Search for the cell housing the specified text and yield its [x, y] center coordinate. 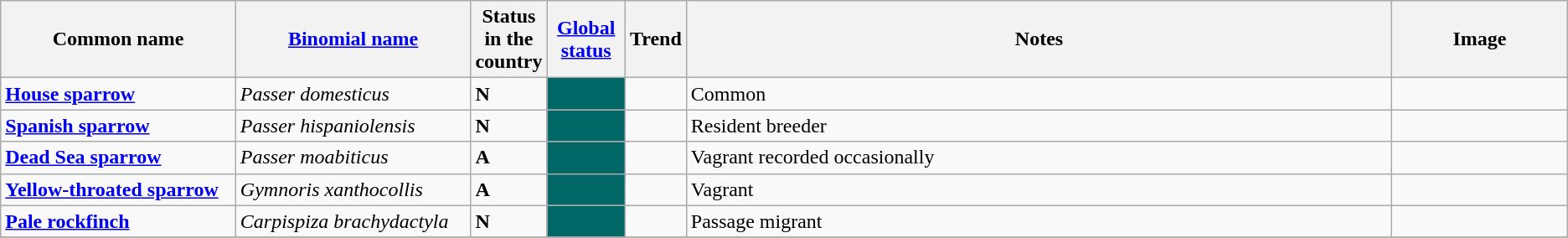
Carpispiza brachydactyla [353, 221]
Common name [119, 39]
Passer hispaniolensis [353, 126]
Global status [586, 39]
Vagrant recorded occasionally [1039, 158]
Notes [1039, 39]
Yellow-throated sparrow [119, 189]
Binomial name [353, 39]
Resident breeder [1039, 126]
Image [1480, 39]
Vagrant [1039, 189]
Trend [655, 39]
Passage migrant [1039, 221]
Pale rockfinch [119, 221]
Gymnoris xanthocollis [353, 189]
Common [1039, 94]
Status in the country [509, 39]
Passer moabiticus [353, 158]
House sparrow [119, 94]
Passer domesticus [353, 94]
Spanish sparrow [119, 126]
Dead Sea sparrow [119, 158]
